Detect which cell encompasses the target text, then output its [x, y] center coordinate. 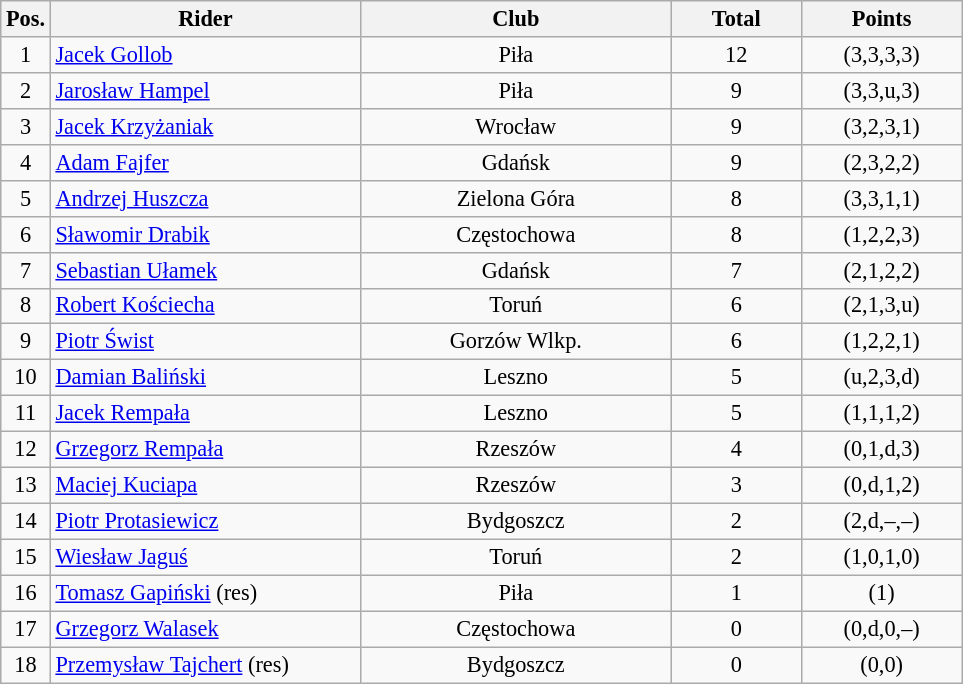
(0,d,1,2) [881, 485]
Maciej Kuciapa [205, 485]
Damian Baliński [205, 378]
10 [26, 378]
Robert Kościecha [205, 306]
(3,3,u,3) [881, 90]
(1,0,1,0) [881, 557]
Grzegorz Walasek [205, 629]
Wiesław Jaguś [205, 557]
Rider [205, 19]
Przemysław Tajchert (res) [205, 665]
Jacek Rempała [205, 414]
18 [26, 665]
(0,d,0,–) [881, 629]
(2,1,3,u) [881, 306]
16 [26, 593]
Gorzów Wlkp. [516, 342]
Points [881, 19]
(0,1,d,3) [881, 450]
17 [26, 629]
Piotr Świst [205, 342]
Sławomir Drabik [205, 234]
(0,0) [881, 665]
(1,2,2,3) [881, 234]
(3,2,3,1) [881, 126]
15 [26, 557]
(3,3,3,3) [881, 55]
Andrzej Huszcza [205, 198]
14 [26, 521]
Tomasz Gapiński (res) [205, 593]
Jarosław Hampel [205, 90]
Jacek Gollob [205, 55]
Club [516, 19]
Zielona Góra [516, 198]
(3,3,1,1) [881, 198]
(1,2,2,1) [881, 342]
Pos. [26, 19]
Total [736, 19]
(2,1,2,2) [881, 270]
Adam Fajfer [205, 162]
13 [26, 485]
Grzegorz Rempała [205, 450]
(2,3,2,2) [881, 162]
(1) [881, 593]
(u,2,3,d) [881, 378]
(2,d,–,–) [881, 521]
Piotr Protasiewicz [205, 521]
Jacek Krzyżaniak [205, 126]
Wrocław [516, 126]
11 [26, 414]
(1,1,1,2) [881, 414]
Sebastian Ułamek [205, 270]
